Extract the (X, Y) coordinate from the center of the cell holding the provided text.  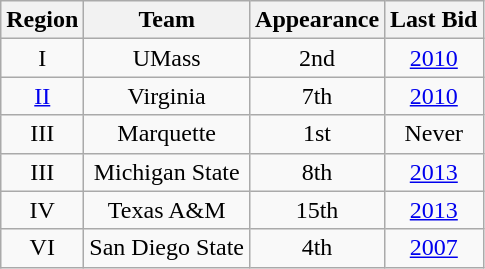
Texas A&M (167, 210)
Last Bid (434, 20)
VI (42, 248)
2nd (318, 58)
Team (167, 20)
San Diego State (167, 248)
II (42, 96)
IV (42, 210)
2007 (434, 248)
7th (318, 96)
Marquette (167, 134)
8th (318, 172)
UMass (167, 58)
1st (318, 134)
15th (318, 210)
Virginia (167, 96)
Appearance (318, 20)
Never (434, 134)
4th (318, 248)
Michigan State (167, 172)
Region (42, 20)
I (42, 58)
